Capture the cell that displays the provided text and extract its [X, Y] central coordinate. 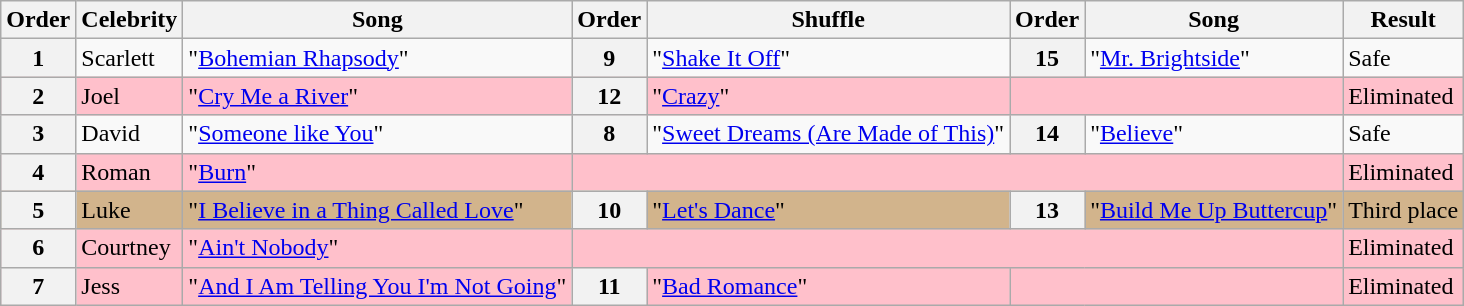
"Burn" [378, 172]
1 [38, 58]
Luke [130, 210]
14 [1048, 134]
Jess [130, 286]
Celebrity [130, 20]
10 [610, 210]
"Bohemian Rhapsody" [378, 58]
15 [1048, 58]
"And I Am Telling You I'm Not Going" [378, 286]
13 [1048, 210]
Scarlett [130, 58]
"Sweet Dreams (Are Made of This)" [828, 134]
5 [38, 210]
David [130, 134]
4 [38, 172]
8 [610, 134]
"Bad Romance" [828, 286]
"I Believe in a Thing Called Love" [378, 210]
"Ain't Nobody" [378, 248]
6 [38, 248]
Result [1404, 20]
11 [610, 286]
Third place [1404, 210]
7 [38, 286]
Courtney [130, 248]
"Believe" [1214, 134]
12 [610, 96]
9 [610, 58]
3 [38, 134]
2 [38, 96]
"Shake It Off" [828, 58]
"Someone like You" [378, 134]
Roman [130, 172]
"Cry Me a River" [378, 96]
"Build Me Up Buttercup" [1214, 210]
"Mr. Brightside" [1214, 58]
Shuffle [828, 20]
"Let's Dance" [828, 210]
"Crazy" [828, 96]
Joel [130, 96]
